Return (X, Y) of the center of cell containing provided text 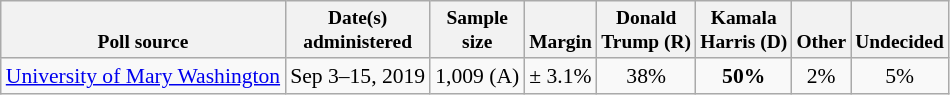
Undecided (900, 30)
± 3.1% (560, 76)
Margin (560, 30)
1,009 (A) (477, 76)
University of Mary Washington (143, 76)
KamalaHarris (D) (744, 30)
5% (900, 76)
38% (646, 76)
Other (822, 30)
Poll source (143, 30)
50% (744, 76)
Sep 3–15, 2019 (358, 76)
Date(s)administered (358, 30)
DonaldTrump (R) (646, 30)
Samplesize (477, 30)
2% (822, 76)
